From the cell containing the given text, extract its center point as (x, y) coordinate. 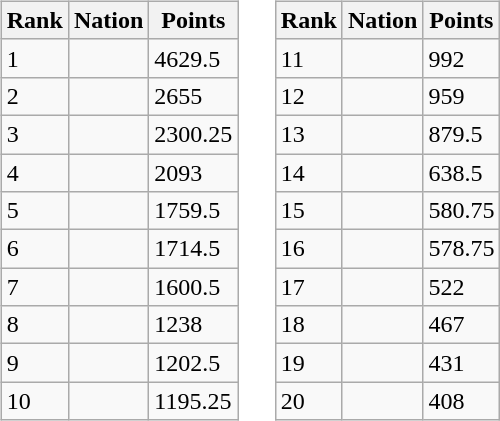
20 (308, 401)
1 (34, 58)
17 (308, 287)
992 (462, 58)
12 (308, 96)
1202.5 (194, 363)
2 (34, 96)
431 (462, 363)
4629.5 (194, 58)
5 (34, 211)
467 (462, 325)
8 (34, 325)
18 (308, 325)
2093 (194, 173)
1714.5 (194, 249)
522 (462, 287)
1759.5 (194, 211)
959 (462, 96)
580.75 (462, 211)
1195.25 (194, 401)
2300.25 (194, 134)
16 (308, 249)
4 (34, 173)
7 (34, 287)
879.5 (462, 134)
19 (308, 363)
2655 (194, 96)
408 (462, 401)
1238 (194, 325)
1600.5 (194, 287)
14 (308, 173)
9 (34, 363)
6 (34, 249)
13 (308, 134)
15 (308, 211)
10 (34, 401)
638.5 (462, 173)
578.75 (462, 249)
3 (34, 134)
11 (308, 58)
